Find where the given text appears and provide that cell's center as (X, Y) coordinate. 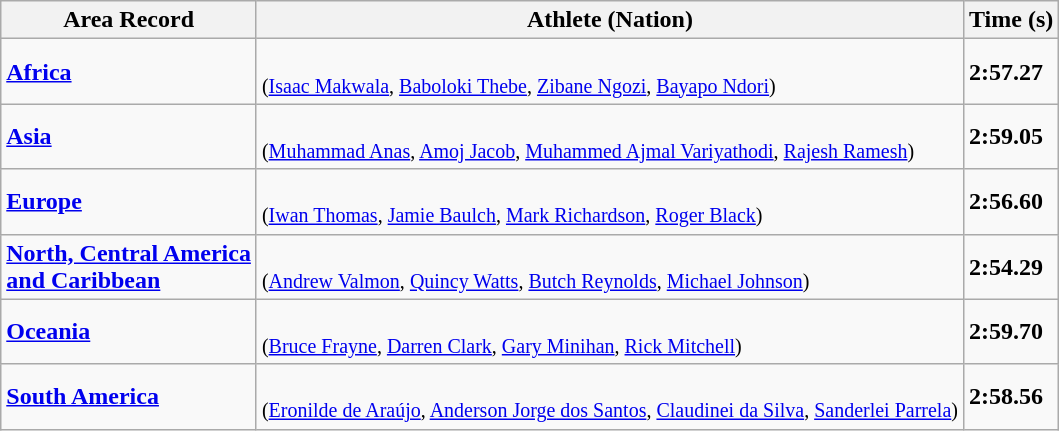
Area Record (129, 20)
Asia (129, 136)
(Isaac Makwala, Baboloki Thebe, Zibane Ngozi, Bayapo Ndori) (610, 72)
Europe (129, 202)
(Andrew Valmon, Quincy Watts, Butch Reynolds, Michael Johnson) (610, 266)
(Iwan Thomas, Jamie Baulch, Mark Richardson, Roger Black) (610, 202)
(Muhammad Anas, Amoj Jacob, Muhammed Ajmal Variyathodi, Rajesh Ramesh) (610, 136)
(Eronilde de Araújo, Anderson Jorge dos Santos, Claudinei da Silva, Sanderlei Parrela) (610, 396)
2:56.60 (1010, 202)
Athlete (Nation) (610, 20)
North, Central Americaand Caribbean (129, 266)
2:54.29 (1010, 266)
South America (129, 396)
2:57.27 (1010, 72)
Time (s) (1010, 20)
2:59.05 (1010, 136)
Africa (129, 72)
Oceania (129, 332)
2:59.70 (1010, 332)
(Bruce Frayne, Darren Clark, Gary Minihan, Rick Mitchell) (610, 332)
2:58.56 (1010, 396)
